For the text-containing cell, return its midpoint in (x, y) coordinate format. 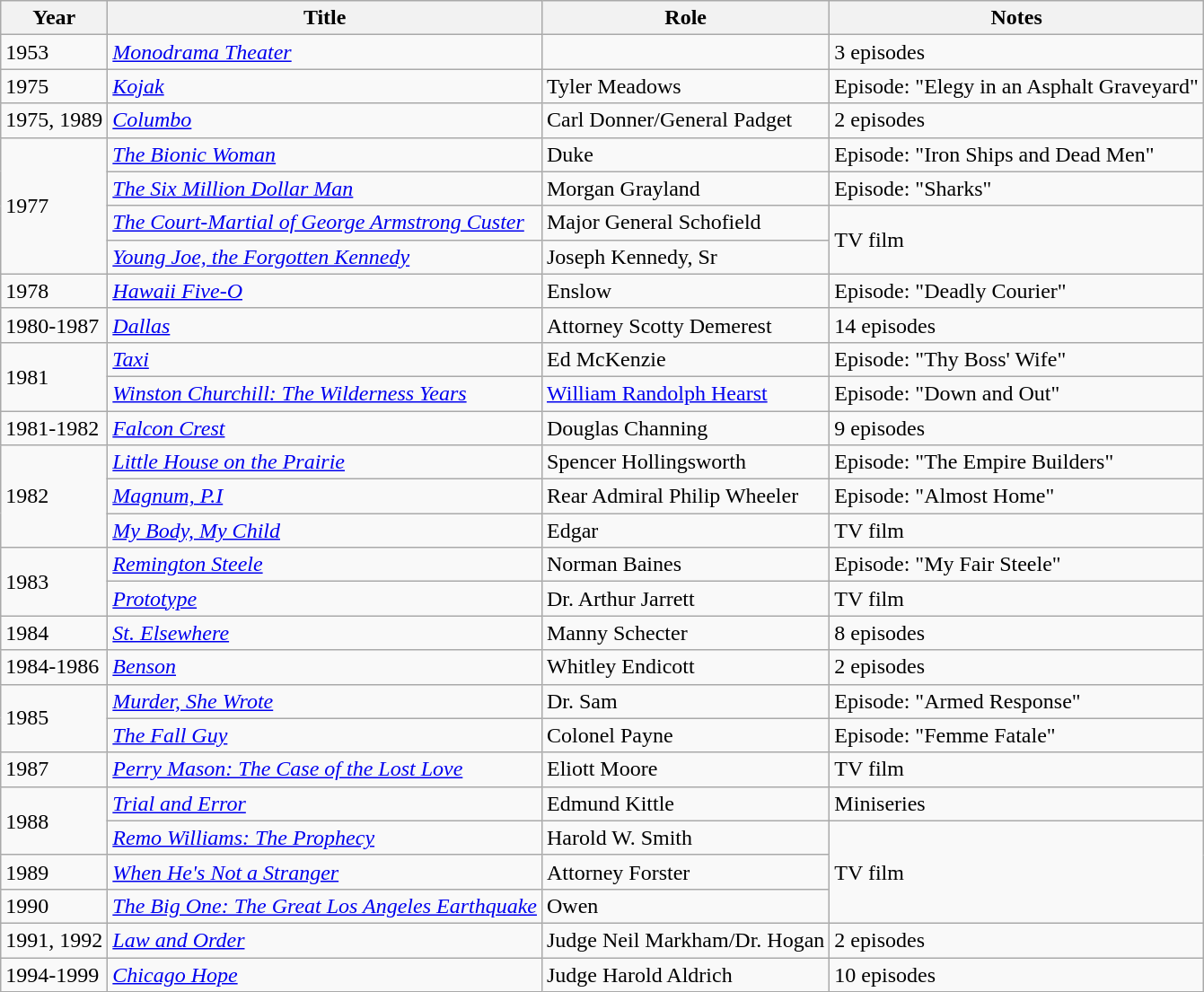
1953 (54, 52)
Dr. Arthur Jarrett (685, 599)
Judge Harold Aldrich (685, 974)
Eliott Moore (685, 769)
1977 (54, 206)
1985 (54, 718)
Episode: "Sharks" (1016, 189)
Title (325, 18)
Dallas (325, 325)
10 episodes (1016, 974)
Whitley Endicott (685, 667)
Edmund Kittle (685, 803)
Spencer Hollingsworth (685, 462)
Little House on the Prairie (325, 462)
Chicago Hope (325, 974)
Dr. Sam (685, 701)
Manny Schecter (685, 633)
The Court-Martial of George Armstrong Custer (325, 223)
St. Elsewhere (325, 633)
Monodrama Theater (325, 52)
Trial and Error (325, 803)
1981 (54, 376)
Prototype (325, 599)
1987 (54, 769)
Winston Churchill: The Wilderness Years (325, 393)
Judge Neil Markham/Dr. Hogan (685, 940)
Episode: "Almost Home" (1016, 496)
Attorney Scotty Demerest (685, 325)
The Bionic Woman (325, 154)
Law and Order (325, 940)
Ed McKenzie (685, 359)
The Fall Guy (325, 735)
Attorney Forster (685, 872)
Joseph Kennedy, Sr (685, 257)
The Big One: The Great Los Angeles Earthquake (325, 906)
Douglas Channing (685, 428)
Enslow (685, 291)
1990 (54, 906)
William Randolph Hearst (685, 393)
1984 (54, 633)
9 episodes (1016, 428)
Episode: "Iron Ships and Dead Men" (1016, 154)
1982 (54, 496)
Year (54, 18)
1975, 1989 (54, 120)
Episode: "Elegy in an Asphalt Graveyard" (1016, 86)
Episode: "Femme Fatale" (1016, 735)
Episode: "Armed Response" (1016, 701)
Miniseries (1016, 803)
Owen (685, 906)
Rear Admiral Philip Wheeler (685, 496)
1983 (54, 582)
Kojak (325, 86)
1994-1999 (54, 974)
Perry Mason: The Case of the Lost Love (325, 769)
1989 (54, 872)
When He's Not a Stranger (325, 872)
Tyler Meadows (685, 86)
Duke (685, 154)
Remington Steele (325, 565)
1975 (54, 86)
Major General Schofield (685, 223)
1984-1986 (54, 667)
Episode: "Down and Out" (1016, 393)
14 episodes (1016, 325)
Episode: "Deadly Courier" (1016, 291)
Taxi (325, 359)
The Six Million Dollar Man (325, 189)
Notes (1016, 18)
1978 (54, 291)
Harold W. Smith (685, 838)
Norman Baines (685, 565)
1991, 1992 (54, 940)
1980-1987 (54, 325)
8 episodes (1016, 633)
Episode: "Thy Boss' Wife" (1016, 359)
Morgan Grayland (685, 189)
Falcon Crest (325, 428)
Episode: "My Fair Steele" (1016, 565)
1988 (54, 821)
Young Joe, the Forgotten Kennedy (325, 257)
Remo Williams: The Prophecy (325, 838)
Episode: "The Empire Builders" (1016, 462)
My Body, My Child (325, 531)
Murder, She Wrote (325, 701)
1981-1982 (54, 428)
Colonel Payne (685, 735)
Columbo (325, 120)
Role (685, 18)
Edgar (685, 531)
Magnum, P.I (325, 496)
Hawaii Five-O (325, 291)
Benson (325, 667)
3 episodes (1016, 52)
Carl Donner/General Padget (685, 120)
